Scan for the cell matching the given text and deliver its (x, y) coordinate at center. 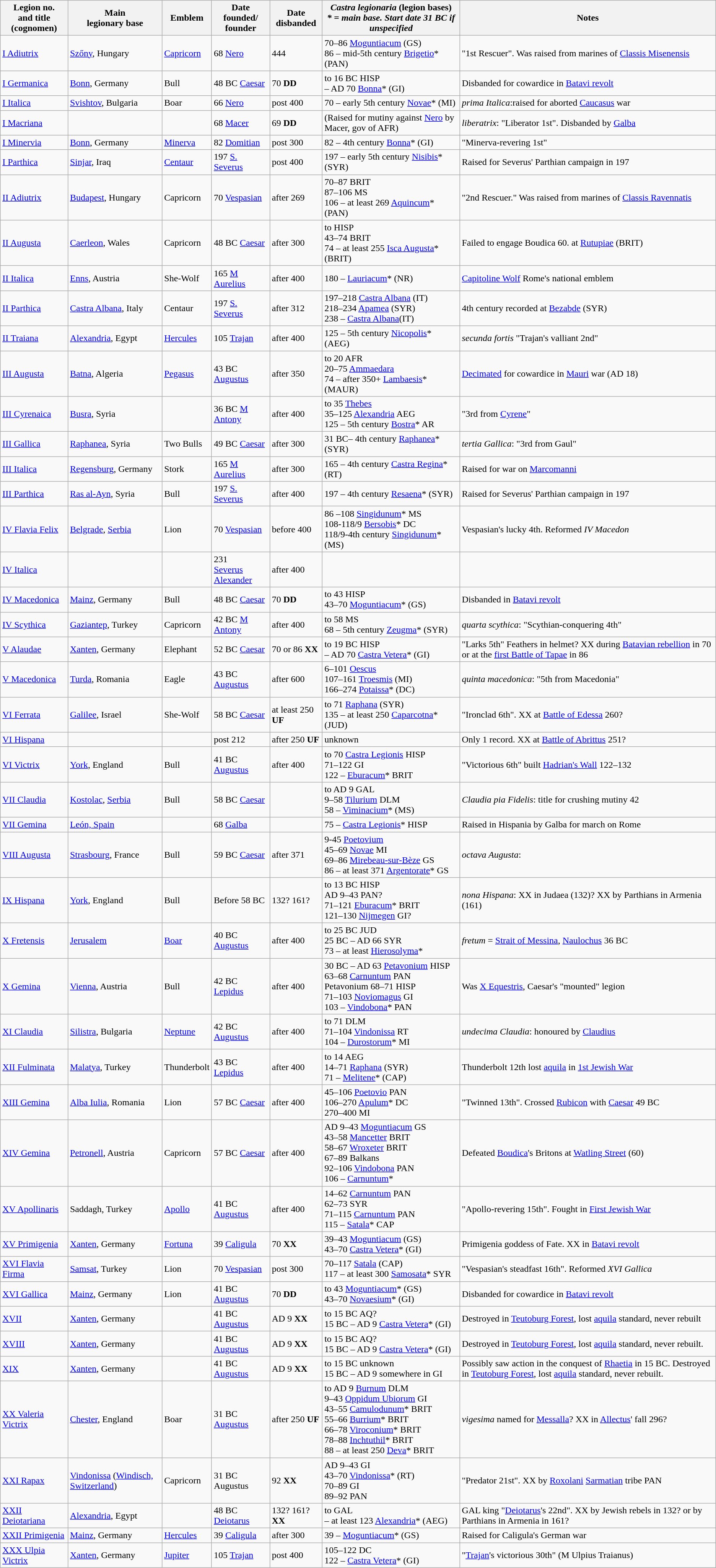
XI Claudia (34, 1032)
43 BC Lepidus (241, 1067)
Galilee, Israel (115, 715)
31 BC– 4th century Raphanea* (SYR) (391, 444)
70 – early 5th century Novae* (MI) (391, 103)
Primigenia goddess of Fate. XX in Batavi revolt (587, 1244)
to 35 Thebes35–125 Alexandria AEG125 – 5th century Bostra* AR (391, 414)
to 25 BC JUD25 BC – AD 66 SYR73 – at least Hierosolyma* (391, 941)
IV Scythica (34, 625)
Capitoline Wolf Rome's national emblem (587, 278)
II Parthica (34, 308)
Date founded/founder (241, 18)
liberatrix: "Liberator 1st". Disbanded by Galba (587, 122)
48 BC Deiotarus (241, 1516)
Eagle (187, 679)
Stork (187, 469)
105–122 DC122 – Castra Vetera* (GI) (391, 1555)
Vespasian's lucky 4th. Reformed IV Macedon (587, 529)
XXX Ulpia Victrix (34, 1555)
Svishtov, Bulgaria (115, 103)
to 70 Castra Legionis HISP71–122 GI122 – Eburacum* BRIT (391, 764)
Vindonissa (Windisch, Switzerland) (115, 1480)
undecima Claudia: honoured by Claudius (587, 1032)
XIX (34, 1369)
"Twinned 13th". Crossed Rubicon with Caesar 49 BC (587, 1102)
Pegasus (187, 374)
to 43 HISP43–70 Moguntiacum* (GS) (391, 599)
165 – 4th century Castra Regina* (RT) (391, 469)
Jupiter (187, 1555)
36 BC M Antony (241, 414)
4th century recorded at Bezabde (SYR) (587, 308)
VI Victrix (34, 764)
to 15 BC unknown15 BC – AD 9 somewhere in GI (391, 1369)
Raised for war on Marcomanni (587, 469)
Neptune (187, 1032)
I Adiutrix (34, 53)
68 Nero (241, 53)
59 BC Caesar (241, 855)
Budapest, Hungary (115, 197)
unknown (391, 739)
Castra Albana, Italy (115, 308)
68 Galba (241, 824)
70–87 BRIT87–106 MS106 – at least 269 Aquincum* (PAN) (391, 197)
after 312 (296, 308)
Jerusalem (115, 941)
52 BC Caesar (241, 649)
231Severus Alexander (241, 569)
"3rd from Cyrene" (587, 414)
I Germanica (34, 83)
Emblem (187, 18)
Apollo (187, 1209)
180 – Lauriacum* (NR) (391, 278)
125 – 5th century Nicopolis* (AEG) (391, 338)
post 212 (241, 739)
Notes (587, 18)
XVII (34, 1319)
to 58 MS68 – 5th century Zeugma* (SYR) (391, 625)
"Ironclad 6th". XX at Battle of Edessa 260? (587, 715)
vigesima named for Messalla? XX in Allectus' fall 296? (587, 1419)
AD 9–43 Moguntiacum GS43–58 Mancetter BRIT58–67 Wroxeter BRIT67–89 Balkans92–106 Vindobona PAN106 – Carnuntum* (391, 1153)
"2nd Rescuer." Was raised from marines of Classis Ravennatis (587, 197)
Szőny, Hungary (115, 53)
nona Hispana: XX in Judaea (132)? XX by Parthians in Armenia (161) (587, 900)
"1st Rescuer". Was raised from marines of Classis Misenensis (587, 53)
45–106 Poetovio PAN106–270 Apulum* DC270–400 MI (391, 1102)
82 – 4th century Bonna* (GI) (391, 142)
XXII Primigenia (34, 1535)
70 XX (296, 1244)
to GAL – at least 123 Alexandria* (AEG) (391, 1516)
Elephant (187, 649)
VII Gemina (34, 824)
66 Nero (241, 103)
XVI Flavia Firma (34, 1269)
Alba Iulia, Romania (115, 1102)
Only 1 record. XX at Battle of Abrittus 251? (587, 739)
"Trajan's victorious 30th" (M Ulpius Traianus) (587, 1555)
49 BC Caesar (241, 444)
75 – Castra Legionis* HISP (391, 824)
39 – Moguntiacum* (GS) (391, 1535)
Destroyed in Teutoburg Forest, lost aquila standard, never rebuilt. (587, 1343)
"Minerva-revering 1st" (587, 142)
Decimated for cowardice in Mauri war (AD 18) (587, 374)
Datedisbanded (296, 18)
Malatya, Turkey (115, 1067)
Caerleon, Wales (115, 243)
Turda, Romania (115, 679)
Raised in Hispania by Galba for march on Rome (587, 824)
prima Italica:raised for aborted Caucasus war (587, 103)
39–43 Moguntiacum (GS)43–70 Castra Vetera* (GI) (391, 1244)
to HISP43–74 BRIT74 – at least 255 Isca Augusta* (BRIT) (391, 243)
tertia Gallica: "3rd from Gaul" (587, 444)
42 BC Lepidus (241, 986)
XVI Gallica (34, 1294)
444 (296, 53)
after 600 (296, 679)
after 350 (296, 374)
Was X Equestris, Caesar's "mounted" legion (587, 986)
Regensburg, Germany (115, 469)
XX Valeria Victrix (34, 1419)
Raphanea, Syria (115, 444)
I Macriana (34, 122)
V Macedonica (34, 679)
Busra, Syria (115, 414)
III Augusta (34, 374)
XV Primigenia (34, 1244)
XVIII (34, 1343)
I Parthica (34, 162)
132? 161? XX (296, 1516)
Batna, Algeria (115, 374)
69 DD (296, 122)
68 Macer (241, 122)
fretum = Strait of Messina, Naulochus 36 BC (587, 941)
to 71 Raphana (SYR)135 – at least 250 Caparcotna* (JUD) (391, 715)
Defeated Boudica's Britons at Watling Street (60) (587, 1153)
I Italica (34, 103)
70 or 86 XX (296, 649)
XIII Gemina (34, 1102)
Thunderbolt (187, 1067)
Minerva (187, 142)
X Gemina (34, 986)
II Italica (34, 278)
Raised for Caligula's German war (587, 1535)
III Italica (34, 469)
82 Domitian (241, 142)
octava Augusta: (587, 855)
Disbanded in Batavi revolt (587, 599)
42 BC Augustus (241, 1032)
Strasbourg, France (115, 855)
40 BC Augustus (241, 941)
AD 9–43 GI43–70 Vindonissa* (RT)70–89 GI89–92 PAN (391, 1480)
II Traiana (34, 338)
III Parthica (34, 494)
132? 161? (296, 900)
after 371 (296, 855)
IV Italica (34, 569)
Chester, England (115, 1419)
86 –108 Singidunum* MS108-118/9 Bersobis* DC118/9-4th century Singidunum* (MS) (391, 529)
14–62 Carnuntum PAN62–73 SYR71–115 Carnuntum PAN115 – Satala* CAP (391, 1209)
Vienna, Austria (115, 986)
to 13 BC HISPAD 9–43 PAN?71–121 Eburacum* BRIT121–130 Nijmegen GI? (391, 900)
42 BC M Antony (241, 625)
VI Ferrata (34, 715)
II Adiutrix (34, 197)
Ras al-Ayn, Syria (115, 494)
197 – 4th century Resaena* (SYR) (391, 494)
Saddagh, Turkey (115, 1209)
I Minervia (34, 142)
X Fretensis (34, 941)
VI Hispana (34, 739)
Castra legionaria (legion bases)* = main base. Start date 31 BC if unspecified (391, 18)
30 BC – AD 63 Petavonium HISP63–68 Carnuntum PANPetavonium 68–71 HISP71–103 Noviomagus GI103 – Vindobona* PAN (391, 986)
Destroyed in Teutoburg Forest, lost aquila standard, never rebuilt (587, 1319)
IV Macedonica (34, 599)
92 XX (296, 1480)
IX Hispana (34, 900)
to 19 BC HISP – AD 70 Castra Vetera* (GI) (391, 649)
to 14 AEG14–71 Raphana (SYR)71 – Melitene* (CAP) (391, 1067)
XXI Rapax (34, 1480)
GAL king "Deiotarus's 22nd". XX by Jewish rebels in 132? or by Parthians in Armenia in 161? (587, 1516)
IV Flavia Felix (34, 529)
after 269 (296, 197)
Enns, Austria (115, 278)
XV Apollinaris (34, 1209)
Kostolac, Serbia (115, 800)
III Cyrenaica (34, 414)
Possibly saw action in the conquest of Rhaetia in 15 BC. Destroyed in Teutoburg Forest, lost aquila standard, never rebuilt. (587, 1369)
"Vespasian's steadfast 16th". Reformed XVI Gallica (587, 1269)
Fortuna (187, 1244)
XXII Deiotariana (34, 1516)
XII Fulminata (34, 1067)
to AD 9 GAL9–58 Tilurium DLM58 – Viminacium* (MS) (391, 800)
secunda fortis "Trajan's valliant 2nd" (587, 338)
to 43 Moguntiacum* (GS)43–70 Novaesium* (GI) (391, 1294)
(Raised for mutiny against Nero by Macer, gov of AFR) (391, 122)
II Augusta (34, 243)
70–86 Moguntiacum (GS)86 – mid-5th century Brigetio* (PAN) (391, 53)
quinta macedonica: "5th from Macedonia" (587, 679)
"Apollo-revering 15th". Fought in First Jewish War (587, 1209)
VII Claudia (34, 800)
XIV Gemina (34, 1153)
9-45 Poetovium45–69 Novae MI69–86 Mirebeau-sur-Bèze GS86 – at least 371 Argentorate* GS (391, 855)
Claudia pia Fidelis: title for crushing mutiny 42 (587, 800)
Sinjar, Iraq (115, 162)
Gaziantep, Turkey (115, 625)
Failed to engage Boudica 60. at Rutupiae (BRIT) (587, 243)
to 16 BC HISP – AD 70 Bonna* (GI) (391, 83)
III Gallica (34, 444)
"Larks 5th" Feathers in helmet? XX during Batavian rebellion in 70 or at the first Battle of Tapae in 86 (587, 649)
6–101 Oescus107–161 Troesmis (MI)166–274 Potaissa* (DC) (391, 679)
"Victorious 6th" built Hadrian's Wall 122–132 (587, 764)
197 – early 5th century Nisibis* (SYR) (391, 162)
Mainlegionary base (115, 18)
to 71 DLM71–104 Vindonissa RT104 – Durostorum* MI (391, 1032)
quarta scythica: "Scythian-conquering 4th" (587, 625)
Legion no.and title (cognomen) (34, 18)
Thunderbolt 12th lost aquila in 1st Jewish War (587, 1067)
VIII Augusta (34, 855)
before 400 (296, 529)
León, Spain (115, 824)
70–117 Satala (CAP)117 – at least 300 Samosata* SYR (391, 1269)
197–218 Castra Albana (IT)218–234 Apamea (SYR)238 – Castra Albana(IT) (391, 308)
Samsat, Turkey (115, 1269)
"Predator 21st". XX by Roxolani Sarmatian tribe PAN (587, 1480)
Two Bulls (187, 444)
at least 250 UF (296, 715)
Silistra, Bulgaria (115, 1032)
Petronell, Austria (115, 1153)
to 20 AFR20–75 Ammaedara74 – after 350+ Lambaesis* (MAUR) (391, 374)
Belgrade, Serbia (115, 529)
V Alaudae (34, 649)
Before 58 BC (241, 900)
